Determine the [x, y] coordinate at the center of the cell enclosing the given text.  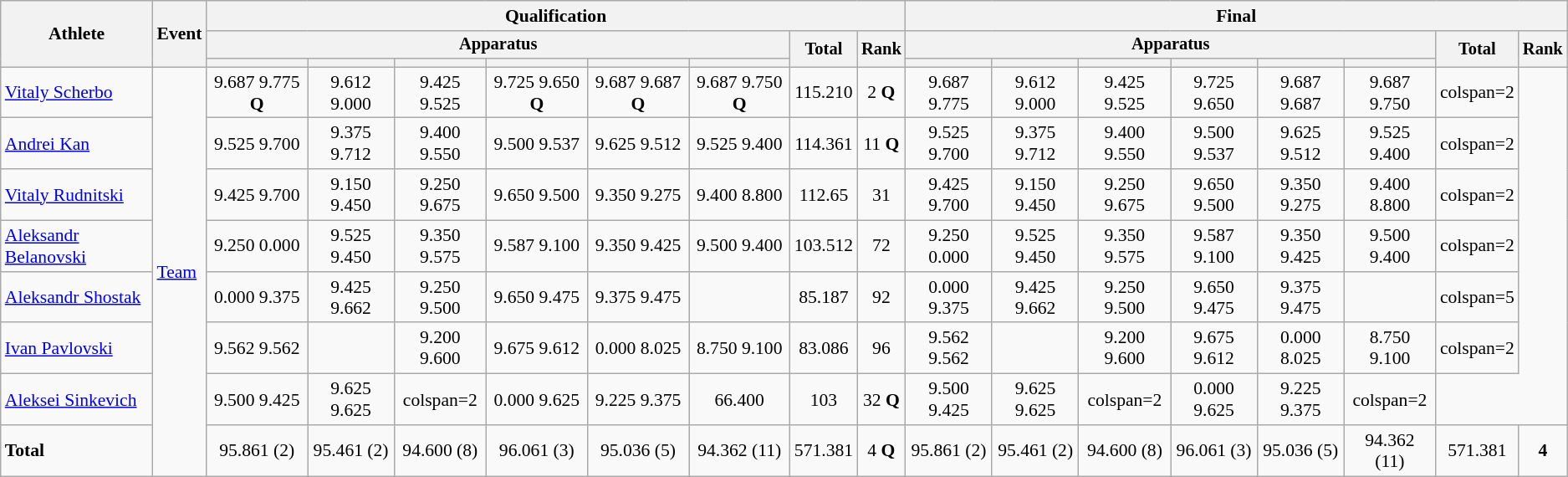
9.687 9.687 Q [637, 92]
Qualification [556, 16]
83.086 [824, 348]
9.725 9.650 Q [537, 92]
11 Q [881, 144]
9.687 9.750 Q [739, 92]
Ivan Pavlovski [77, 348]
32 Q [881, 400]
9.687 9.775 [949, 92]
115.210 [824, 92]
103 [824, 400]
9.687 9.750 [1390, 92]
66.400 [739, 400]
103.512 [824, 246]
Final [1236, 16]
Aleksei Sinkevich [77, 400]
Vitaly Rudnitski [77, 194]
Aleksandr Belanovski [77, 246]
Andrei Kan [77, 144]
85.187 [824, 298]
Athlete [77, 33]
96 [881, 348]
92 [881, 298]
colspan=5 [1477, 298]
112.65 [824, 194]
Event [179, 33]
9.687 9.687 [1300, 92]
4 [1543, 450]
Aleksandr Shostak [77, 298]
114.361 [824, 144]
72 [881, 246]
Vitaly Scherbo [77, 92]
31 [881, 194]
9.725 9.650 [1214, 92]
4 Q [881, 450]
9.687 9.775 Q [258, 92]
2 Q [881, 92]
Team [179, 271]
